Capture the cell that displays the provided text and extract its (x, y) central coordinate. 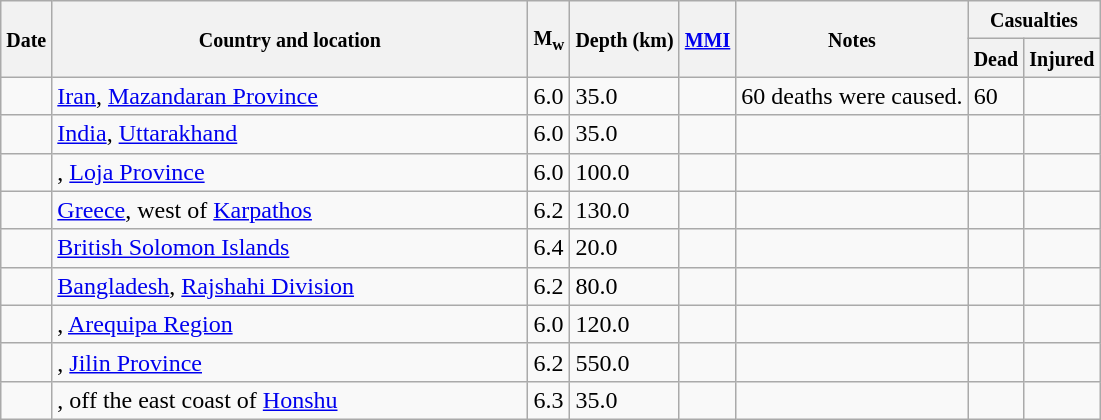
Casualties (1034, 20)
, Arequipa Region (290, 324)
Injured (1062, 58)
6.3 (549, 400)
Notes (852, 39)
Country and location (290, 39)
British Solomon Islands (290, 248)
, off the east coast of Honshu (290, 400)
Depth (km) (624, 39)
6.4 (549, 248)
60 (996, 96)
, Loja Province (290, 172)
130.0 (624, 210)
Iran, Mazandaran Province (290, 96)
Bangladesh, Rajshahi Division (290, 286)
Mw (549, 39)
India, Uttarakhand (290, 134)
, Jilin Province (290, 362)
MMI (708, 39)
60 deaths were caused. (852, 96)
120.0 (624, 324)
80.0 (624, 286)
20.0 (624, 248)
Greece, west of Karpathos (290, 210)
Date (26, 39)
550.0 (624, 362)
100.0 (624, 172)
Dead (996, 58)
